From the cell containing the given text, extract its center point as [x, y] coordinate. 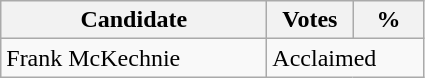
Frank McKechnie [134, 58]
% [388, 20]
Votes [310, 20]
Acclaimed [346, 58]
Candidate [134, 20]
